Provide the (x, y) coordinate of the cell's center where the given text is located.  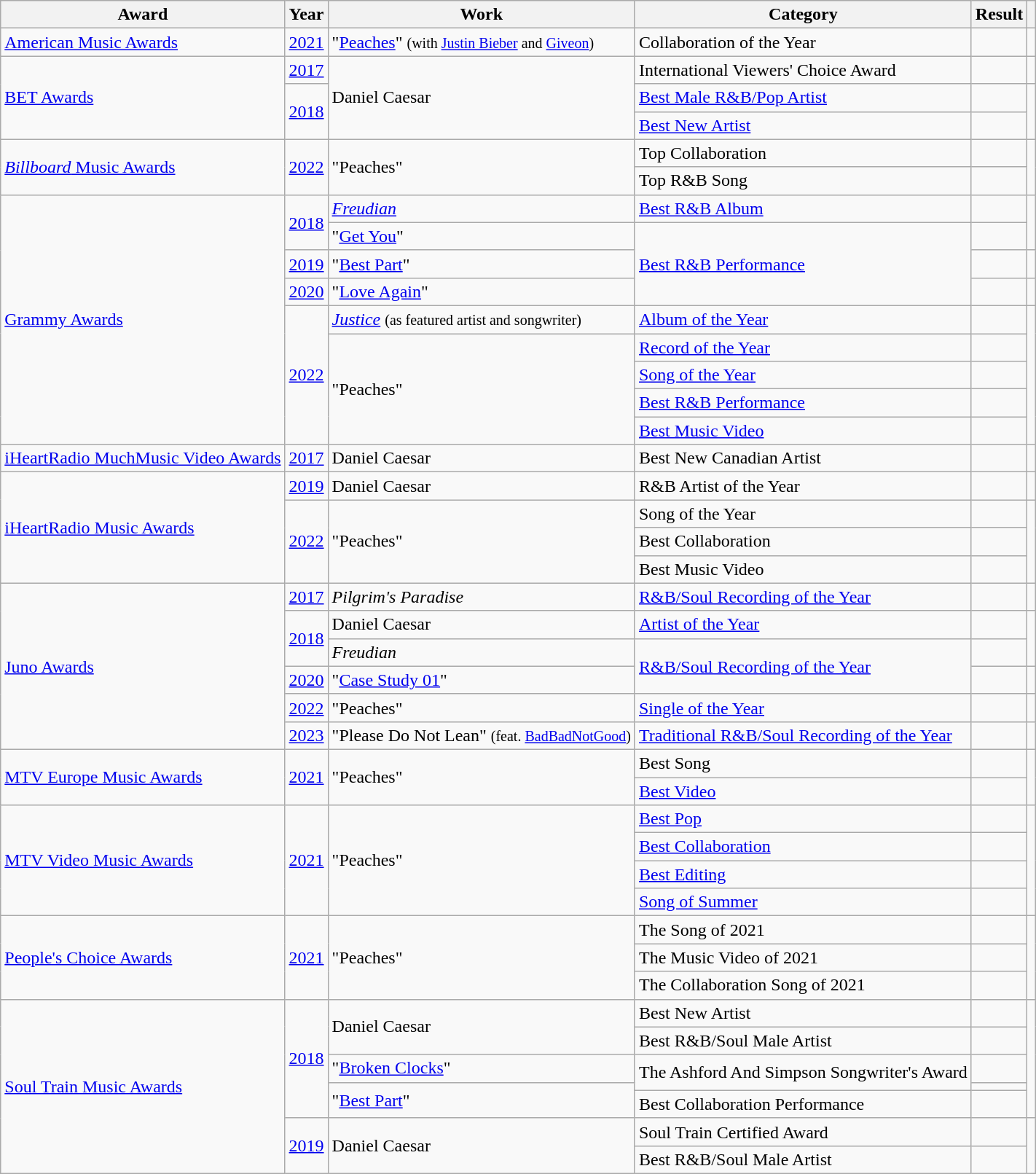
"Peaches" (with Justin Bieber and Giveon) (481, 42)
Traditional R&B/Soul Recording of the Year (803, 735)
Collaboration of the Year (803, 42)
The Music Video of 2021 (803, 958)
"Case Study 01" (481, 680)
Result (999, 15)
The Collaboration Song of 2021 (803, 985)
Best Male R&B/Pop Artist (803, 98)
"Get You" (481, 236)
MTV Video Music Awards (143, 861)
Single of the Year (803, 708)
Record of the Year (803, 348)
The Ashford And Simpson Songwriter's Award (803, 1073)
The Song of 2021 (803, 930)
Artist of the Year (803, 625)
Juno Awards (143, 666)
Best Collaboration Performance (803, 1104)
"Love Again" (481, 291)
Soul Train Music Awards (143, 1086)
Pilgrim's Paradise (481, 597)
Grammy Awards (143, 319)
Best New Canadian Artist (803, 458)
Year (306, 15)
Best Song (803, 763)
Justice (as featured artist and songwriter) (481, 319)
Award (143, 15)
Category (803, 15)
Song of Summer (803, 902)
Best Video (803, 791)
"Broken Clocks" (481, 1068)
BET Awards (143, 98)
Billboard Music Awards (143, 167)
Best Pop (803, 819)
MTV Europe Music Awards (143, 777)
2023 (306, 735)
American Music Awards (143, 42)
International Viewers' Choice Award (803, 70)
R&B Artist of the Year (803, 486)
iHeartRadio Music Awards (143, 528)
Top Collaboration (803, 153)
People's Choice Awards (143, 958)
Work (481, 15)
Soul Train Certified Award (803, 1132)
Best R&B Album (803, 208)
Top R&B Song (803, 181)
"Please Do Not Lean" (feat. BadBadNotGood) (481, 735)
iHeartRadio MuchMusic Video Awards (143, 458)
Album of the Year (803, 319)
Best Editing (803, 874)
